Return the [X, Y] coordinate for the center point of the cell that contains the specified text.  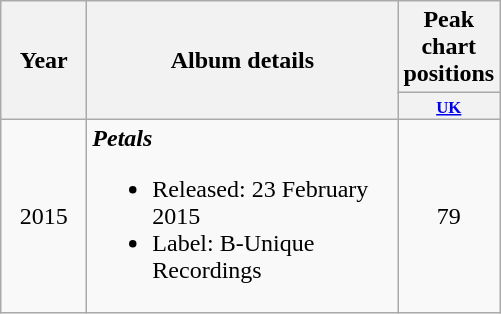
Peak chart positions [449, 47]
Album details [242, 60]
79 [449, 216]
2015 [44, 216]
PetalsReleased: 23 February 2015Label: B-Unique Recordings [242, 216]
Year [44, 60]
UK [449, 106]
